From the cell containing the given text, extract its center point as [x, y] coordinate. 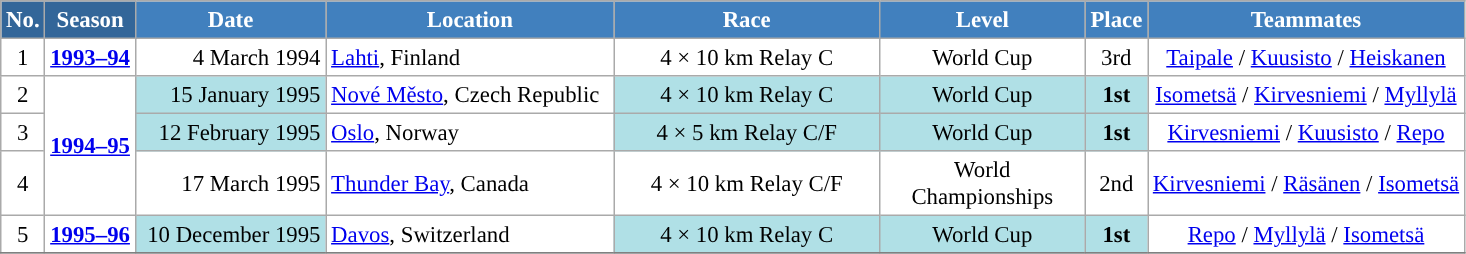
Nové Město, Czech Republic [470, 95]
3 [23, 133]
2nd [1116, 184]
No. [23, 20]
4 [23, 184]
Oslo, Norway [470, 133]
4 × 10 km Relay C/F [747, 184]
12 February 1995 [230, 133]
Level [982, 20]
15 January 1995 [230, 95]
Repo / Myllylä / Isometsä [1306, 235]
Place [1116, 20]
1995–96 [90, 235]
1 [23, 58]
Lahti, Finland [470, 58]
4 March 1994 [230, 58]
World Championships [982, 184]
Race [747, 20]
Kirvesniemi / Räsänen / Isometsä [1306, 184]
4 × 5 km Relay C/F [747, 133]
1993–94 [90, 58]
17 March 1995 [230, 184]
Isometsä / Kirvesniemi / Myllylä [1306, 95]
1994–95 [90, 146]
Date [230, 20]
Season [90, 20]
Taipale / Kuusisto / Heiskanen [1306, 58]
10 December 1995 [230, 235]
Davos, Switzerland [470, 235]
Kirvesniemi / Kuusisto / Repo [1306, 133]
5 [23, 235]
2 [23, 95]
Location [470, 20]
3rd [1116, 58]
Teammates [1306, 20]
Thunder Bay, Canada [470, 184]
